Identify which cell holds the provided text, then report its [X, Y] central coordinate. 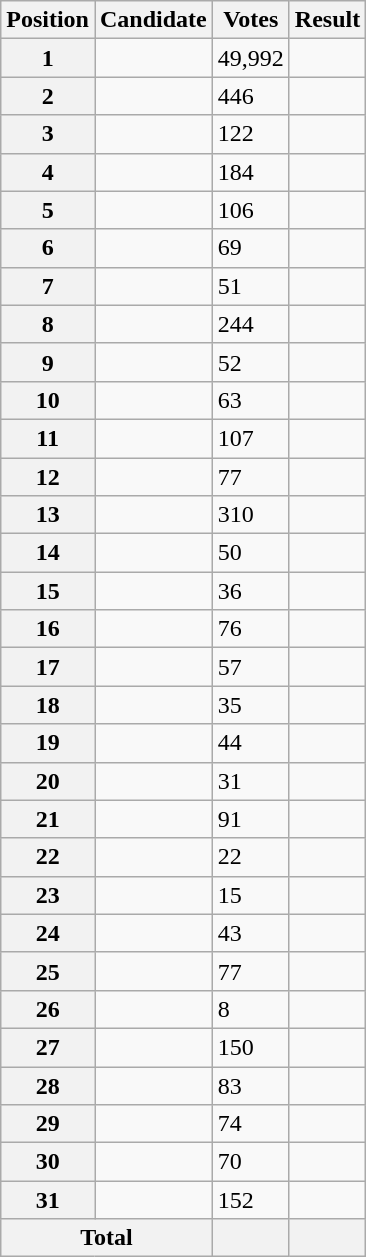
17 [48, 667]
152 [250, 1200]
20 [48, 781]
3 [48, 134]
Position [48, 20]
69 [250, 248]
244 [250, 324]
5 [48, 210]
36 [250, 591]
29 [48, 1124]
63 [250, 400]
57 [250, 667]
10 [48, 400]
27 [48, 1047]
35 [250, 705]
Total [107, 1238]
11 [48, 438]
150 [250, 1047]
12 [48, 477]
43 [250, 933]
16 [48, 629]
7 [48, 286]
19 [48, 743]
6 [48, 248]
2 [48, 96]
18 [48, 705]
24 [48, 933]
14 [48, 553]
107 [250, 438]
13 [48, 515]
Result [327, 20]
30 [48, 1162]
91 [250, 819]
1 [48, 58]
25 [48, 971]
74 [250, 1124]
Candidate [153, 20]
26 [48, 1009]
106 [250, 210]
21 [48, 819]
49,992 [250, 58]
70 [250, 1162]
52 [250, 362]
50 [250, 553]
83 [250, 1085]
23 [48, 895]
184 [250, 172]
122 [250, 134]
9 [48, 362]
51 [250, 286]
446 [250, 96]
28 [48, 1085]
44 [250, 743]
310 [250, 515]
Votes [250, 20]
76 [250, 629]
4 [48, 172]
